Provide the [x, y] coordinate of the cell's center where the given text is located.  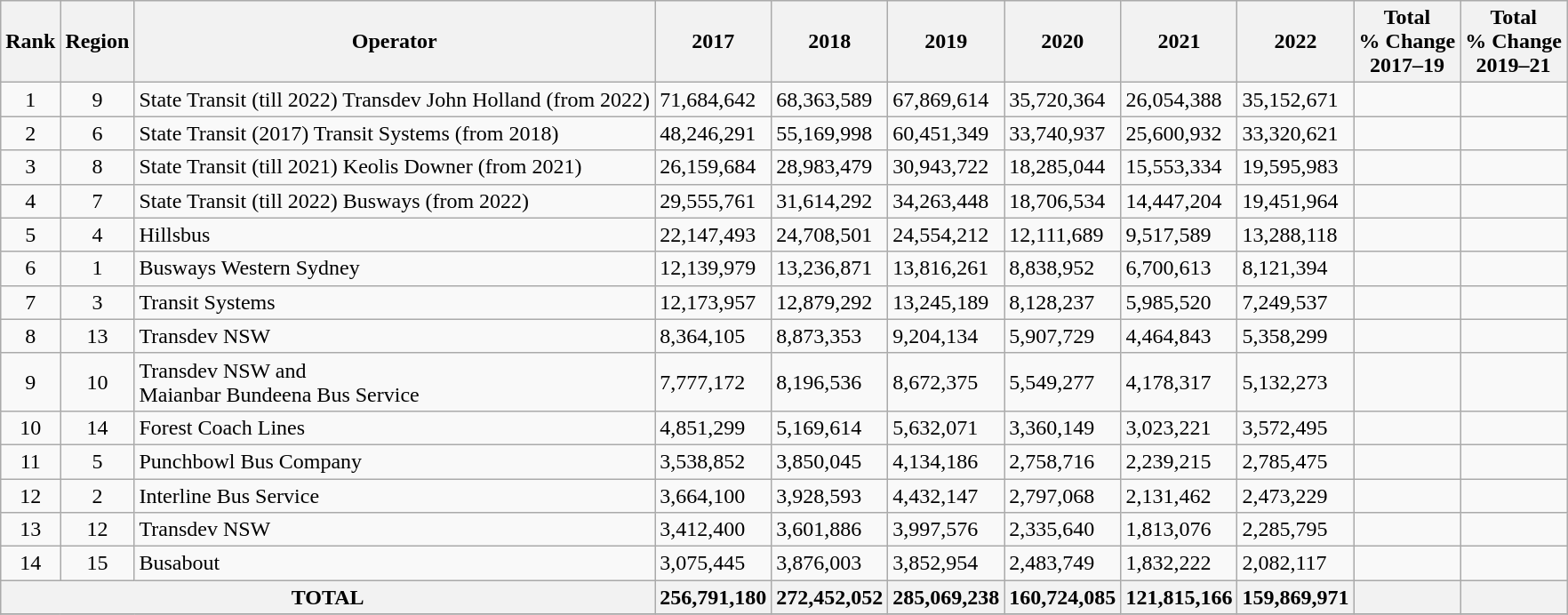
15,553,334 [1179, 167]
8,873,353 [830, 336]
1,813,076 [1179, 530]
4,432,147 [946, 495]
5,132,273 [1296, 382]
31,614,292 [830, 201]
8,128,237 [1063, 302]
2019 [946, 42]
Forest Coach Lines [395, 427]
1,832,222 [1179, 563]
4,134,186 [946, 461]
55,169,998 [830, 133]
13,236,871 [830, 268]
Transit Systems [395, 302]
2,785,475 [1296, 461]
Punchbowl Bus Company [395, 461]
4,178,317 [1179, 382]
159,869,971 [1296, 597]
9,517,589 [1179, 235]
3,538,852 [713, 461]
5,358,299 [1296, 336]
13,245,189 [946, 302]
3,664,100 [713, 495]
Total % Change 2019–21 [1514, 42]
8,196,536 [830, 382]
Transdev NSW and Maianbar Bundeena Bus Service [395, 382]
33,320,621 [1296, 133]
5,632,071 [946, 427]
22,147,493 [713, 235]
Busways Western Sydney [395, 268]
3,601,886 [830, 530]
2022 [1296, 42]
State Transit (2017) Transit Systems (from 2018) [395, 133]
State Transit (till 2022) Transdev John Holland (from 2022) [395, 100]
Busabout [395, 563]
35,720,364 [1063, 100]
71,684,642 [713, 100]
8,672,375 [946, 382]
3,876,003 [830, 563]
9,204,134 [946, 336]
3,928,593 [830, 495]
2020 [1063, 42]
3,852,954 [946, 563]
5,169,614 [830, 427]
3,997,576 [946, 530]
15 [98, 563]
68,363,589 [830, 100]
Hillsbus [395, 235]
Interline Bus Service [395, 495]
12,879,292 [830, 302]
2,285,795 [1296, 530]
160,724,085 [1063, 597]
2018 [830, 42]
State Transit (till 2022) Busways (from 2022) [395, 201]
2,335,640 [1063, 530]
2,473,229 [1296, 495]
2,239,215 [1179, 461]
State Transit (till 2021) Keolis Downer (from 2021) [395, 167]
19,595,983 [1296, 167]
29,555,761 [713, 201]
TOTAL [328, 597]
2,797,068 [1063, 495]
256,791,180 [713, 597]
2,131,462 [1179, 495]
3,572,495 [1296, 427]
3,412,400 [713, 530]
5,907,729 [1063, 336]
18,285,044 [1063, 167]
67,869,614 [946, 100]
24,708,501 [830, 235]
12,111,689 [1063, 235]
13,288,118 [1296, 235]
28,983,479 [830, 167]
Total % Change 2017–19 [1407, 42]
19,451,964 [1296, 201]
Operator [395, 42]
12,139,979 [713, 268]
26,054,388 [1179, 100]
7,249,537 [1296, 302]
8,838,952 [1063, 268]
12,173,957 [713, 302]
60,451,349 [946, 133]
30,943,722 [946, 167]
3,850,045 [830, 461]
6,700,613 [1179, 268]
18,706,534 [1063, 201]
5,549,277 [1063, 382]
2,483,749 [1063, 563]
5,985,520 [1179, 302]
Region [98, 42]
3,075,445 [713, 563]
13,816,261 [946, 268]
285,069,238 [946, 597]
4,464,843 [1179, 336]
3,023,221 [1179, 427]
121,815,166 [1179, 597]
Rank [30, 42]
7,777,172 [713, 382]
25,600,932 [1179, 133]
11 [30, 461]
14,447,204 [1179, 201]
26,159,684 [713, 167]
33,740,937 [1063, 133]
8,121,394 [1296, 268]
2017 [713, 42]
8,364,105 [713, 336]
35,152,671 [1296, 100]
2,082,117 [1296, 563]
272,452,052 [830, 597]
2021 [1179, 42]
34,263,448 [946, 201]
3,360,149 [1063, 427]
2,758,716 [1063, 461]
24,554,212 [946, 235]
48,246,291 [713, 133]
4,851,299 [713, 427]
